Identify which cell holds the provided text, then report its [x, y] central coordinate. 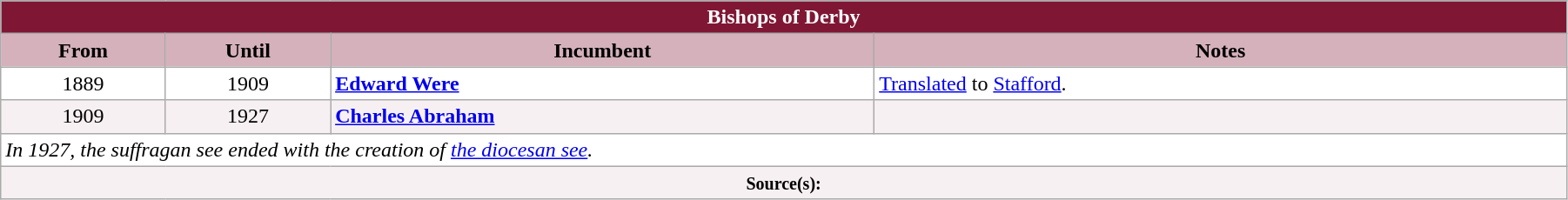
From [84, 50]
Bishops of Derby [784, 17]
Edward Were [602, 83]
Charles Abraham [602, 117]
In 1927, the suffragan see ended with the creation of the diocesan see. [784, 150]
Source(s): [784, 183]
1889 [84, 83]
Translated to Stafford. [1221, 83]
Until [247, 50]
1927 [247, 117]
Notes [1221, 50]
Incumbent [602, 50]
